Identify which cell holds the provided text, then report its [x, y] central coordinate. 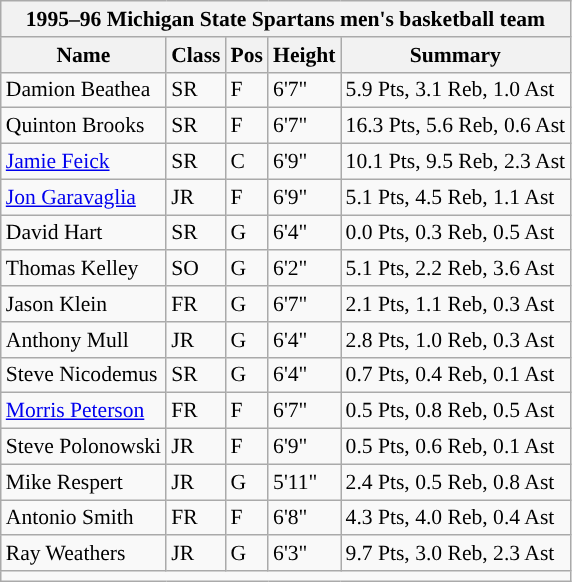
6'8" [304, 518]
5.1 Pts, 4.5 Reb, 1.1 Ast [456, 197]
5.1 Pts, 2.2 Reb, 3.6 Ast [456, 269]
2.1 Pts, 1.1 Reb, 0.3 Ast [456, 304]
Height [304, 55]
16.3 Pts, 5.6 Reb, 0.6 Ast [456, 126]
9.7 Pts, 3.0 Reb, 2.3 Ast [456, 554]
Morris Peterson [84, 411]
C [248, 162]
SO [196, 269]
Antonio Smith [84, 518]
Summary [456, 55]
Class [196, 55]
Jason Klein [84, 304]
2.8 Pts, 1.0 Reb, 0.3 Ast [456, 340]
1995–96 Michigan State Spartans men's basketball team [286, 19]
Name [84, 55]
David Hart [84, 233]
Mike Respert [84, 482]
Ray Weathers [84, 554]
Jon Garavaglia [84, 197]
Steve Polonowski [84, 447]
Thomas Kelley [84, 269]
Anthony Mull [84, 340]
10.1 Pts, 9.5 Reb, 2.3 Ast [456, 162]
0.7 Pts, 0.4 Reb, 0.1 Ast [456, 375]
0.5 Pts, 0.6 Reb, 0.1 Ast [456, 447]
5'11" [304, 482]
Steve Nicodemus [84, 375]
0.0 Pts, 0.3 Reb, 0.5 Ast [456, 233]
5.9 Pts, 3.1 Reb, 1.0 Ast [456, 90]
6'2" [304, 269]
2.4 Pts, 0.5 Reb, 0.8 Ast [456, 482]
6'3" [304, 554]
Jamie Feick [84, 162]
Damion Beathea [84, 90]
0.5 Pts, 0.8 Reb, 0.5 Ast [456, 411]
Quinton Brooks [84, 126]
Pos [248, 55]
4.3 Pts, 4.0 Reb, 0.4 Ast [456, 518]
